Locate the cell with the specified text and output its [x, y] center coordinate. 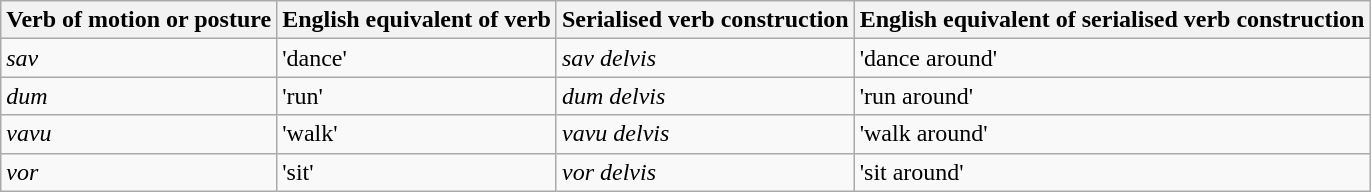
vor [139, 172]
'dance' [417, 58]
'sit' [417, 172]
sav delvis [705, 58]
'run around' [1112, 96]
sav [139, 58]
'walk around' [1112, 134]
Verb of motion or posture [139, 20]
vavu [139, 134]
dum delvis [705, 96]
dum [139, 96]
'walk' [417, 134]
English equivalent of verb [417, 20]
'dance around' [1112, 58]
vavu delvis [705, 134]
'sit around' [1112, 172]
Serialised verb construction [705, 20]
vor delvis [705, 172]
'run' [417, 96]
English equivalent of serialised verb construction [1112, 20]
